Pinpoint the cell where the given text exists, returning its [X, Y] midpoint coordinate. 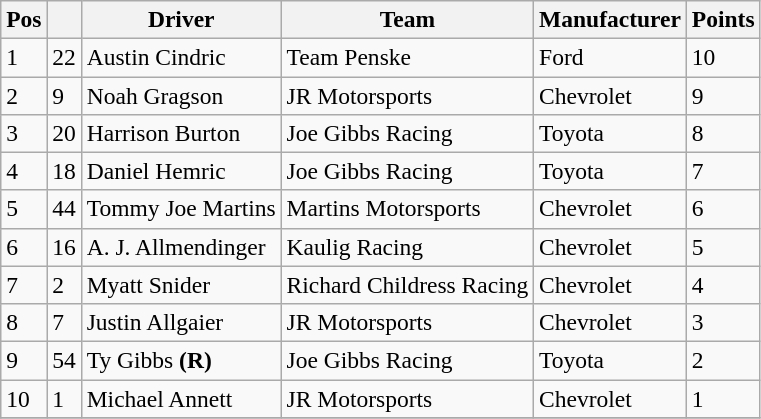
22 [64, 57]
Richard Childress Racing [407, 285]
Michael Annett [181, 398]
Austin Cindric [181, 57]
Team Penske [407, 57]
A. J. Allmendinger [181, 247]
16 [64, 247]
Noah Gragson [181, 95]
44 [64, 209]
Pos [24, 19]
18 [64, 171]
Daniel Hemric [181, 171]
Harrison Burton [181, 133]
Driver [181, 19]
Martins Motorsports [407, 209]
20 [64, 133]
Justin Allgaier [181, 322]
Kaulig Racing [407, 247]
Ty Gibbs (R) [181, 360]
54 [64, 360]
Tommy Joe Martins [181, 209]
Points [723, 19]
Ford [610, 57]
Manufacturer [610, 19]
Myatt Snider [181, 285]
Team [407, 19]
